Search for the cell housing the specified text and yield its [X, Y] center coordinate. 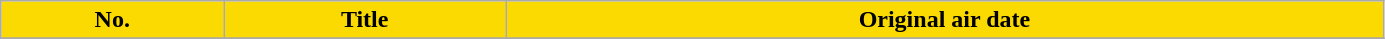
Title [365, 20]
No. [112, 20]
Original air date [945, 20]
